Search for the cell housing the specified text and yield its [x, y] center coordinate. 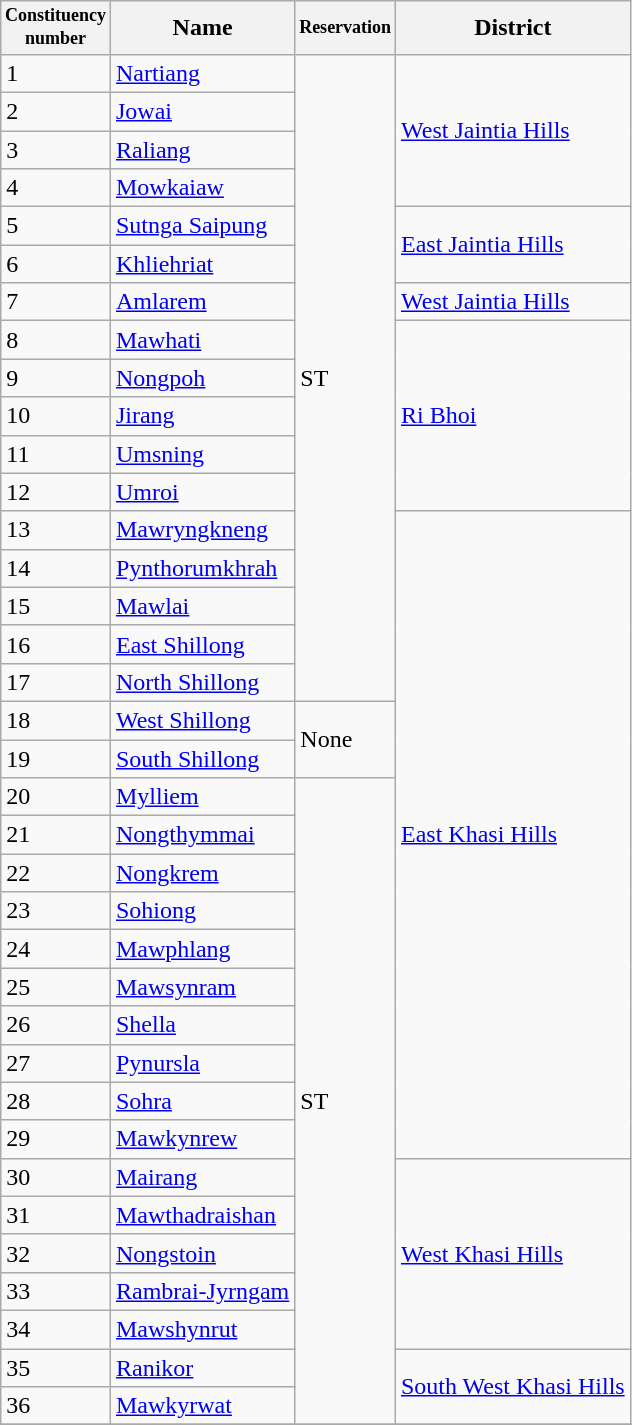
32 [56, 1253]
3 [56, 150]
27 [56, 1063]
Name [202, 28]
13 [56, 530]
Jowai [202, 111]
Jirang [202, 416]
Raliang [202, 150]
None [346, 739]
Mairang [202, 1177]
25 [56, 987]
East Khasi Hills [512, 834]
Mawshynrut [202, 1329]
District [512, 28]
Sohra [202, 1101]
28 [56, 1101]
Mawkynrew [202, 1139]
1 [56, 73]
22 [56, 873]
Constituency number [56, 28]
North Shillong [202, 682]
Reservation [346, 28]
Nongstoin [202, 1253]
East Jaintia Hills [512, 245]
Mawlai [202, 606]
29 [56, 1139]
South Shillong [202, 759]
12 [56, 492]
Pynthorumkhrah [202, 568]
35 [56, 1368]
Nartiang [202, 73]
Sohiong [202, 911]
26 [56, 1025]
Umsning [202, 454]
Ranikor [202, 1368]
Ri Bhoi [512, 416]
Nongthymmai [202, 835]
24 [56, 949]
Amlarem [202, 302]
Mawthadraishan [202, 1215]
4 [56, 188]
Mawkyrwat [202, 1406]
21 [56, 835]
10 [56, 416]
23 [56, 911]
20 [56, 797]
South West Khasi Hills [512, 1387]
Nongpoh [202, 378]
17 [56, 682]
Mylliem [202, 797]
Rambrai-Jyrngam [202, 1291]
30 [56, 1177]
34 [56, 1329]
7 [56, 302]
9 [56, 378]
West Shillong [202, 720]
31 [56, 1215]
Mawphlang [202, 949]
Mawhati [202, 340]
33 [56, 1291]
West Khasi Hills [512, 1253]
Nongkrem [202, 873]
Sutnga Saipung [202, 226]
19 [56, 759]
36 [56, 1406]
15 [56, 606]
Mowkaiaw [202, 188]
Mawryngkneng [202, 530]
8 [56, 340]
2 [56, 111]
14 [56, 568]
5 [56, 226]
18 [56, 720]
16 [56, 644]
Khliehriat [202, 264]
Umroi [202, 492]
Shella [202, 1025]
6 [56, 264]
11 [56, 454]
East Shillong [202, 644]
Pynursla [202, 1063]
Mawsynram [202, 987]
